Provide the (x, y) coordinate of the cell's center where the given text is located.  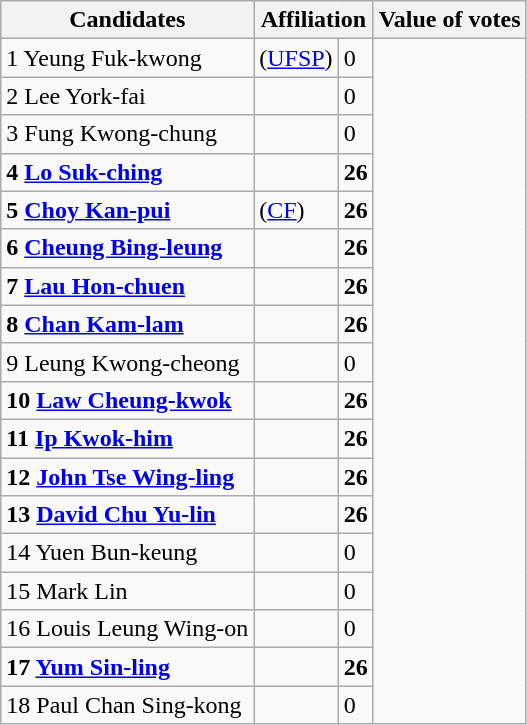
11 Ip Kwok-him (128, 438)
6 Cheung Bing-leung (128, 248)
(UFSP) (296, 58)
16 Louis Leung Wing-on (128, 629)
9 Leung Kwong-cheong (128, 362)
17 Yum Sin-ling (128, 667)
3 Fung Kwong-chung (128, 134)
12 John Tse Wing-ling (128, 477)
(CF) (296, 210)
2 Lee York-fai (128, 96)
Candidates (128, 20)
15 Mark Lin (128, 591)
13 David Chu Yu-lin (128, 515)
5 Choy Kan-pui (128, 210)
1 Yeung Fuk-kwong (128, 58)
Value of votes (450, 20)
7 Lau Hon-chuen (128, 286)
Affiliation (314, 20)
8 Chan Kam-lam (128, 324)
10 Law Cheung-kwok (128, 400)
4 Lo Suk-ching (128, 172)
18 Paul Chan Sing-kong (128, 705)
14 Yuen Bun-keung (128, 553)
